Extract the (x, y) coordinate from the center of the cell holding the provided text.  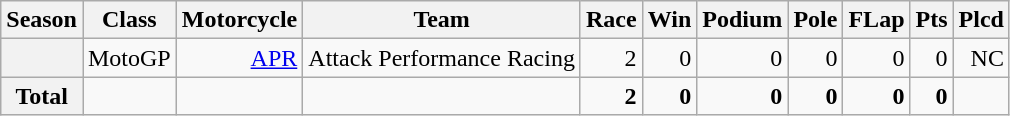
Pole (816, 20)
Plcd (981, 20)
Attack Performance Racing (442, 58)
Total (42, 96)
FLap (876, 20)
Motorcycle (240, 20)
Podium (742, 20)
APR (240, 58)
Season (42, 20)
Class (129, 20)
Pts (932, 20)
Win (670, 20)
MotoGP (129, 58)
Team (442, 20)
Race (611, 20)
NC (981, 58)
